For the text-containing cell, return its midpoint in [x, y] coordinate format. 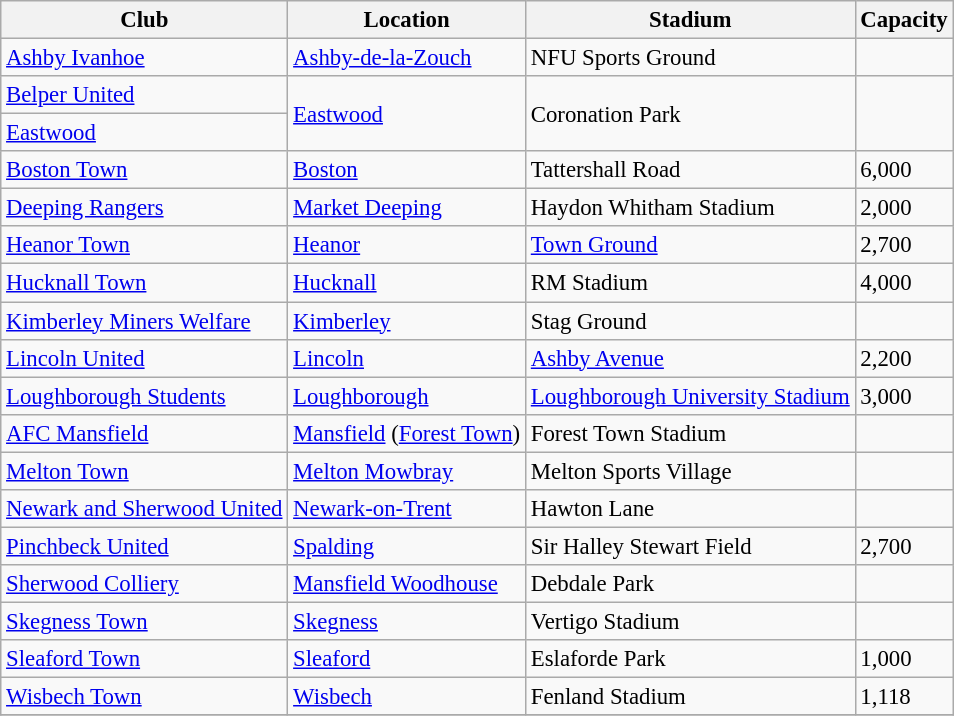
Kimberley [407, 321]
Deeping Rangers [144, 208]
Debdale Park [690, 584]
Heanor [407, 245]
Sir Halley Stewart Field [690, 546]
Pinchbeck United [144, 546]
Market Deeping [407, 208]
AFC Mansfield [144, 433]
Location [407, 20]
Sleaford [407, 659]
Melton Sports Village [690, 471]
Tattershall Road [690, 170]
Capacity [904, 20]
Club [144, 20]
Lincoln United [144, 358]
Forest Town Stadium [690, 433]
Loughborough University Stadium [690, 396]
Mansfield Woodhouse [407, 584]
Mansfield (Forest Town) [407, 433]
Kimberley Miners Welfare [144, 321]
Hucknall [407, 283]
Haydon Whitham Stadium [690, 208]
Newark-on-Trent [407, 509]
Boston Town [144, 170]
RM Stadium [690, 283]
1,000 [904, 659]
2,000 [904, 208]
Melton Town [144, 471]
Newark and Sherwood United [144, 509]
Lincoln [407, 358]
Town Ground [690, 245]
Sherwood Colliery [144, 584]
Ashby Ivanhoe [144, 58]
Ashby-de-la-Zouch [407, 58]
Fenland Stadium [690, 697]
Wisbech Town [144, 697]
Ashby Avenue [690, 358]
1,118 [904, 697]
NFU Sports Ground [690, 58]
Belper United [144, 95]
Stadium [690, 20]
Melton Mowbray [407, 471]
Skegness Town [144, 621]
Boston [407, 170]
Loughborough Students [144, 396]
Spalding [407, 546]
Loughborough [407, 396]
Skegness [407, 621]
Wisbech [407, 697]
Hawton Lane [690, 509]
Vertigo Stadium [690, 621]
Eslaforde Park [690, 659]
Heanor Town [144, 245]
Sleaford Town [144, 659]
3,000 [904, 396]
Hucknall Town [144, 283]
4,000 [904, 283]
Coronation Park [690, 114]
Stag Ground [690, 321]
2,200 [904, 358]
6,000 [904, 170]
